Find where the given text appears and provide that cell's center as [X, Y] coordinate. 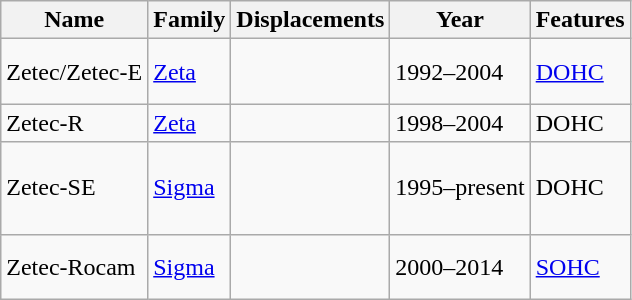
Zetec/Zetec-E [74, 72]
1992–2004 [460, 72]
1998–2004 [460, 123]
2000–2014 [460, 266]
Family [190, 20]
Zetec-Rocam [74, 266]
Name [74, 20]
SOHC [580, 266]
Displacements [310, 20]
Features [580, 20]
1995–present [460, 188]
Zetec-R [74, 123]
Year [460, 20]
Zetec-SE [74, 188]
